Provide the [x, y] coordinate of the cell's center where the given text is located.  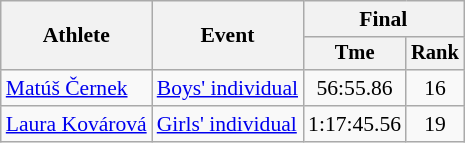
Athlete [76, 36]
1:17:45.56 [354, 124]
Laura Kovárová [76, 124]
Tme [354, 54]
Girls' individual [228, 124]
Final [384, 19]
Event [228, 36]
19 [435, 124]
Boys' individual [228, 88]
56:55.86 [354, 88]
16 [435, 88]
Matúš Černek [76, 88]
Rank [435, 54]
